For the text-containing cell, return its midpoint in [X, Y] coordinate format. 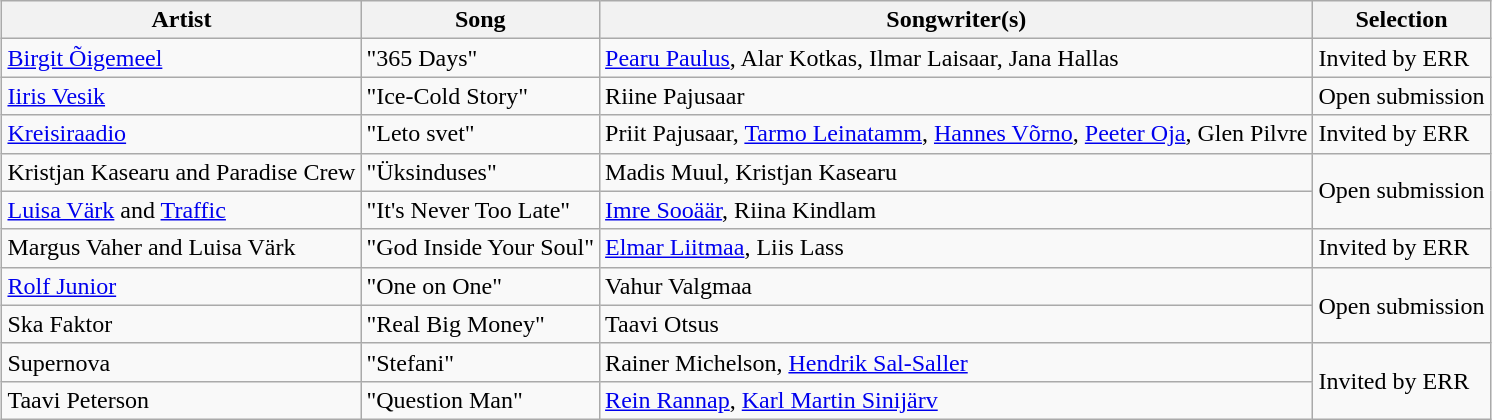
Elmar Liitmaa, Liis Lass [956, 248]
Imre Sooäär, Riina Kindlam [956, 210]
Taavi Peterson [182, 400]
Ska Faktor [182, 324]
Song [480, 20]
"Leto svet" [480, 134]
Priit Pajusaar, Tarmo Leinatamm, Hannes Võrno, Peeter Oja, Glen Pilvre [956, 134]
Vahur Valgmaa [956, 286]
"One on One" [480, 286]
"God Inside Your Soul" [480, 248]
Luisa Värk and Traffic [182, 210]
Taavi Otsus [956, 324]
Kreisiraadio [182, 134]
Selection [1402, 20]
Kristjan Kasearu and Paradise Crew [182, 172]
Margus Vaher and Luisa Värk [182, 248]
"Üksinduses" [480, 172]
Madis Muul, Kristjan Kasearu [956, 172]
"Stefani" [480, 362]
Supernova [182, 362]
Songwriter(s) [956, 20]
Pearu Paulus, Alar Kotkas, Ilmar Laisaar, Jana Hallas [956, 58]
Riine Pajusaar [956, 96]
Artist [182, 20]
Iiris Vesik [182, 96]
"Ice-Cold Story" [480, 96]
"Question Man" [480, 400]
Rein Rannap, Karl Martin Sinijärv [956, 400]
"Real Big Money" [480, 324]
"It's Never Too Late" [480, 210]
Rolf Junior [182, 286]
"365 Days" [480, 58]
Rainer Michelson, Hendrik Sal-Saller [956, 362]
Birgit Õigemeel [182, 58]
